Scan for the cell matching the given text and deliver its [x, y] coordinate at center. 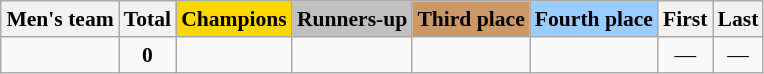
Runners-up [352, 19]
0 [148, 55]
Champions [234, 19]
Fourth place [594, 19]
Total [148, 19]
First [685, 19]
Third place [470, 19]
Men's team [60, 19]
Last [738, 19]
